Pinpoint the cell where the given text exists, returning its (X, Y) midpoint coordinate. 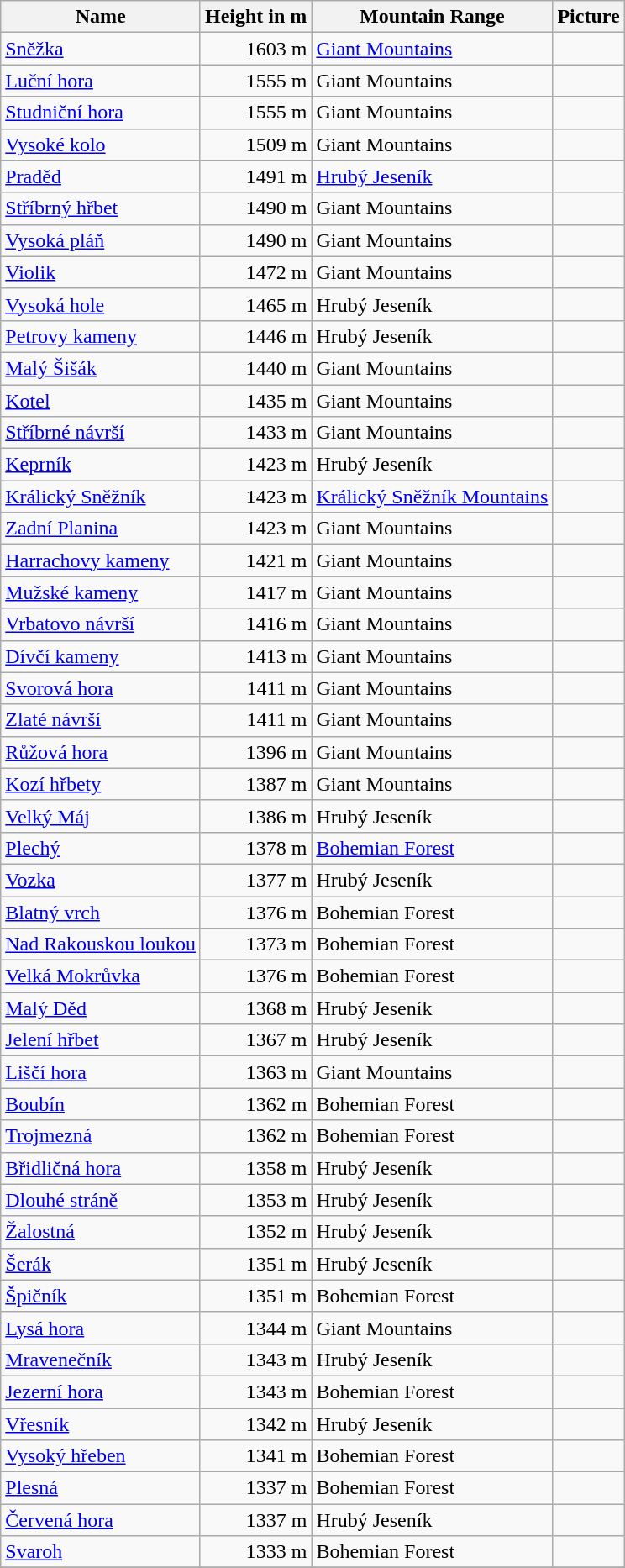
Kozí hřbety (101, 784)
Mužské kameny (101, 592)
1396 m (255, 752)
Svaroh (101, 1552)
Picture (588, 17)
Malý Děd (101, 1008)
Žalostná (101, 1232)
Špičník (101, 1296)
Sněžka (101, 49)
1433 m (255, 433)
Vozka (101, 880)
Šerák (101, 1264)
Petrovy kameny (101, 336)
Name (101, 17)
Vřesník (101, 1424)
1378 m (255, 848)
1341 m (255, 1456)
1386 m (255, 816)
Kotel (101, 401)
Mountain Range (432, 17)
Dlouhé stráně (101, 1200)
Vysoká pláň (101, 240)
Růžová hora (101, 752)
Keprník (101, 465)
1509 m (255, 145)
Velký Máj (101, 816)
1373 m (255, 944)
1358 m (255, 1168)
Dívčí kameny (101, 656)
Luční hora (101, 81)
Vysoká hole (101, 304)
Červená hora (101, 1520)
Studniční hora (101, 113)
Trojmezná (101, 1136)
Vrbatovo návrší (101, 624)
Mravenečník (101, 1360)
1413 m (255, 656)
Malý Šišák (101, 368)
Plesná (101, 1488)
1416 m (255, 624)
Zlaté návrší (101, 720)
Lysá hora (101, 1328)
Vysoké kolo (101, 145)
Harrachovy kameny (101, 560)
Jelení hřbet (101, 1040)
Zadní Planina (101, 529)
Liščí hora (101, 1072)
1353 m (255, 1200)
1367 m (255, 1040)
1603 m (255, 49)
Jezerní hora (101, 1392)
Boubín (101, 1104)
Nad Rakouskou loukou (101, 944)
Praděd (101, 176)
1446 m (255, 336)
1387 m (255, 784)
Králický Sněžník Mountains (432, 497)
1344 m (255, 1328)
Svorová hora (101, 688)
1352 m (255, 1232)
1333 m (255, 1552)
Stříbrné návrší (101, 433)
1368 m (255, 1008)
1421 m (255, 560)
Stříbrný hřbet (101, 208)
1491 m (255, 176)
1342 m (255, 1424)
1465 m (255, 304)
Břidličná hora (101, 1168)
Blatný vrch (101, 912)
1363 m (255, 1072)
1472 m (255, 272)
1435 m (255, 401)
Králický Sněžník (101, 497)
Height in m (255, 17)
1440 m (255, 368)
Velká Mokrůvka (101, 976)
1417 m (255, 592)
Plechý (101, 848)
Vysoký hřeben (101, 1456)
1377 m (255, 880)
Violik (101, 272)
